Identify which cell holds the provided text, then report its (x, y) central coordinate. 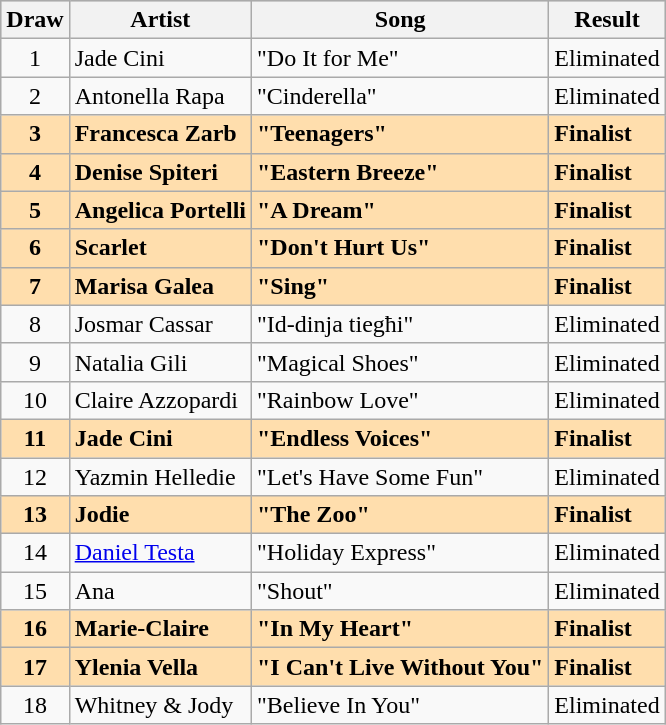
Francesca Zarb (160, 134)
"Teenagers" (400, 134)
Jodie (160, 515)
"Id-dinja tiegħi" (400, 324)
Draw (35, 20)
8 (35, 324)
"Cinderella" (400, 96)
"Holiday Express" (400, 553)
11 (35, 438)
Song (400, 20)
Claire Azzopardi (160, 400)
Yazmin Helledie (160, 477)
"The Zoo" (400, 515)
Scarlet (160, 248)
"Don't Hurt Us" (400, 248)
"Believe In You" (400, 705)
"Magical Shoes" (400, 362)
1 (35, 58)
"In My Heart" (400, 629)
Angelica Portelli (160, 210)
Natalia Gili (160, 362)
16 (35, 629)
"Let's Have Some Fun" (400, 477)
4 (35, 172)
"Shout" (400, 591)
18 (35, 705)
10 (35, 400)
Marie-Claire (160, 629)
3 (35, 134)
15 (35, 591)
7 (35, 286)
"A Dream" (400, 210)
6 (35, 248)
Antonella Rapa (160, 96)
Daniel Testa (160, 553)
17 (35, 667)
Result (607, 20)
Ylenia Vella (160, 667)
Ana (160, 591)
"Sing" (400, 286)
5 (35, 210)
Josmar Cassar (160, 324)
"Endless Voices" (400, 438)
"Eastern Breeze" (400, 172)
Marisa Galea (160, 286)
Whitney & Jody (160, 705)
"Rainbow Love" (400, 400)
2 (35, 96)
"Do It for Me" (400, 58)
9 (35, 362)
14 (35, 553)
13 (35, 515)
12 (35, 477)
"I Can't Live Without You" (400, 667)
Artist (160, 20)
Denise Spiteri (160, 172)
